Locate the cell with the specified text and output its [X, Y] center coordinate. 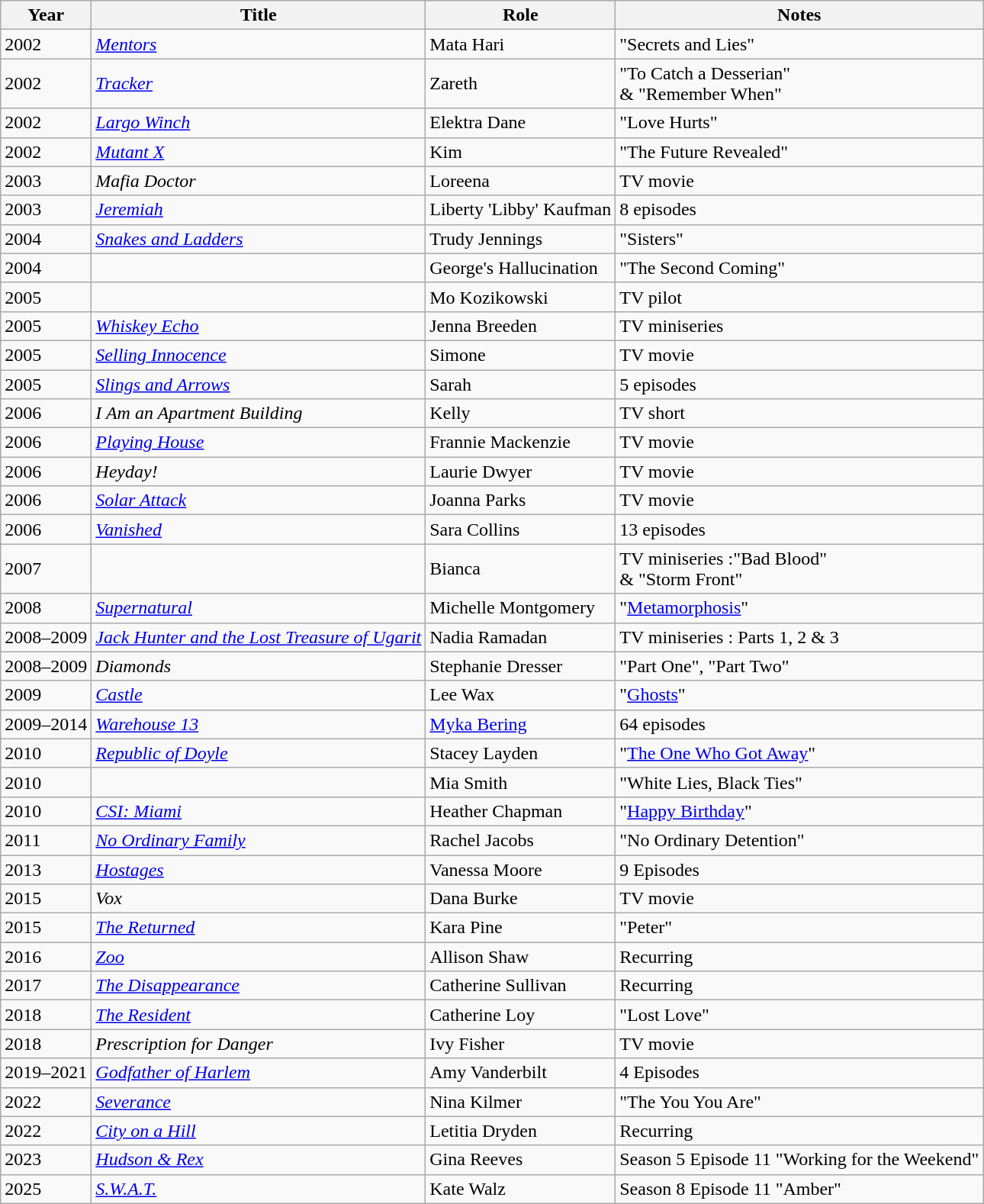
5 episodes [799, 384]
TV short [799, 414]
No Ordinary Family [259, 840]
"The Future Revealed" [799, 152]
Jeremiah [259, 210]
Warehouse 13 [259, 724]
2017 [46, 986]
City on a Hill [259, 1131]
Michelle Montgomery [520, 608]
Dana Burke [520, 899]
Supernatural [259, 608]
"Part One", "Part Two" [799, 666]
Playing House [259, 443]
"Secrets and Lies" [799, 44]
Prescription for Danger [259, 1044]
"Sisters" [799, 239]
Heather Chapman [520, 811]
Republic of Doyle [259, 753]
2025 [46, 1189]
"No Ordinary Detention" [799, 840]
Snakes and Ladders [259, 239]
2009 [46, 695]
Liberty 'Libby' Kaufman [520, 210]
9 Episodes [799, 869]
Catherine Sullivan [520, 986]
"Lost Love" [799, 1015]
Bianca [520, 569]
Hudson & Rex [259, 1160]
Kate Walz [520, 1189]
TV miniseries [799, 326]
TV miniseries : Parts 1, 2 & 3 [799, 637]
13 episodes [799, 530]
Role [520, 15]
"Love Hurts" [799, 123]
"The One Who Got Away" [799, 753]
TV miniseries :"Bad Blood" & "Storm Front" [799, 569]
Allison Shaw [520, 957]
Mia Smith [520, 782]
Mata Hari [520, 44]
4 Episodes [799, 1073]
"Peter" [799, 928]
"Happy Birthday" [799, 811]
Slings and Arrows [259, 384]
George's Hallucination [520, 268]
2013 [46, 869]
Stacey Layden [520, 753]
8 episodes [799, 210]
Stephanie Dresser [520, 666]
S.W.A.T. [259, 1189]
Solar Attack [259, 501]
Lee Wax [520, 695]
2007 [46, 569]
Vox [259, 899]
Rachel Jacobs [520, 840]
Elektra Dane [520, 123]
Mo Kozikowski [520, 297]
Largo Winch [259, 123]
Whiskey Echo [259, 326]
Trudy Jennings [520, 239]
64 episodes [799, 724]
Frannie Mackenzie [520, 443]
Tracker [259, 84]
Vanished [259, 530]
Joanna Parks [520, 501]
Season 5 Episode 11 "Working for the Weekend" [799, 1160]
"Metamorphosis" [799, 608]
The Disappearance [259, 986]
Mutant X [259, 152]
"The You You Are" [799, 1102]
Season 8 Episode 11 "Amber" [799, 1189]
Kim [520, 152]
Amy Vanderbilt [520, 1073]
2016 [46, 957]
Zareth [520, 84]
"The Second Coming" [799, 268]
Heyday! [259, 472]
2011 [46, 840]
Vanessa Moore [520, 869]
Mafia Doctor [259, 181]
The Returned [259, 928]
Letitia Dryden [520, 1131]
2009–2014 [46, 724]
Kara Pine [520, 928]
Jack Hunter and the Lost Treasure of Ugarit [259, 637]
2019–2021 [46, 1073]
Nadia Ramadan [520, 637]
Gina Reeves [520, 1160]
TV pilot [799, 297]
Jenna Breeden [520, 326]
Loreena [520, 181]
Year [46, 15]
I Am an Apartment Building [259, 414]
2008 [46, 608]
Diamonds [259, 666]
Myka Bering [520, 724]
"White Lies, Black Ties" [799, 782]
Kelly [520, 414]
Nina Kilmer [520, 1102]
Laurie Dwyer [520, 472]
The Resident [259, 1015]
"To Catch a Desserian"& "Remember When" [799, 84]
Ivy Fisher [520, 1044]
Godfather of Harlem [259, 1073]
Selling Innocence [259, 355]
Sarah [520, 384]
Simone [520, 355]
Mentors [259, 44]
Zoo [259, 957]
Castle [259, 695]
2023 [46, 1160]
CSI: Miami [259, 811]
Title [259, 15]
"Ghosts" [799, 695]
Hostages [259, 869]
Sara Collins [520, 530]
Severance [259, 1102]
Notes [799, 15]
Catherine Loy [520, 1015]
